Output the (x, y) coordinate of the center of the cell containing the given text.  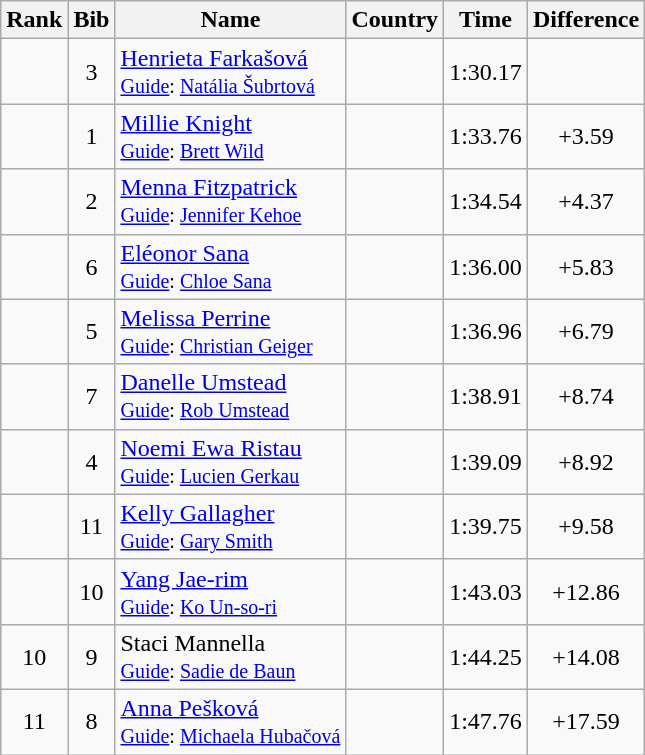
3 (92, 72)
Noemi Ewa RistauGuide: Lucien Gerkau (230, 462)
Country (395, 20)
2 (92, 202)
1:43.03 (486, 592)
+6.79 (586, 332)
1:38.91 (486, 396)
+9.58 (586, 526)
Menna FitzpatrickGuide: Jennifer Kehoe (230, 202)
1:36.96 (486, 332)
+4.37 (586, 202)
Eléonor SanaGuide: Chloe Sana (230, 266)
9 (92, 656)
Anna PeškováGuide: Michaela Hubačová (230, 722)
1:36.00 (486, 266)
+5.83 (586, 266)
+17.59 (586, 722)
Staci MannellaGuide: Sadie de Baun (230, 656)
Bib (92, 20)
1:39.09 (486, 462)
1:33.76 (486, 136)
+8.92 (586, 462)
1:30.17 (486, 72)
Time (486, 20)
Melissa PerrineGuide: Christian Geiger (230, 332)
Name (230, 20)
1:34.54 (486, 202)
1:44.25 (486, 656)
8 (92, 722)
4 (92, 462)
+8.74 (586, 396)
1:39.75 (486, 526)
Millie KnightGuide: Brett Wild (230, 136)
+14.08 (586, 656)
+12.86 (586, 592)
1 (92, 136)
Difference (586, 20)
Kelly GallagherGuide: Gary Smith (230, 526)
7 (92, 396)
Danelle UmsteadGuide: Rob Umstead (230, 396)
Yang Jae-rimGuide: Ko Un-so-ri (230, 592)
6 (92, 266)
+3.59 (586, 136)
Henrieta FarkašováGuide: Natália Šubrtová (230, 72)
Rank (34, 20)
5 (92, 332)
1:47.76 (486, 722)
